For the text-containing cell, return its midpoint in [x, y] coordinate format. 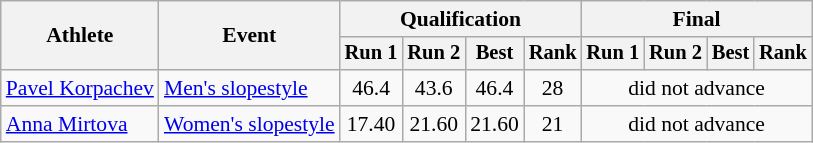
Anna Mirtova [80, 124]
Men's slopestyle [250, 88]
17.40 [372, 124]
Qualification [461, 19]
28 [553, 88]
Women's slopestyle [250, 124]
21 [553, 124]
Final [696, 19]
Athlete [80, 36]
Event [250, 36]
Pavel Korpachev [80, 88]
43.6 [434, 88]
